Detect which cell encompasses the target text, then output its (X, Y) center coordinate. 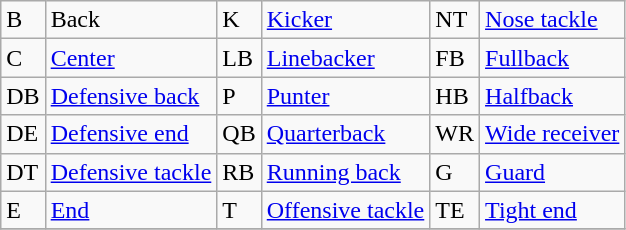
C (23, 58)
Linebacker (346, 58)
Offensive tackle (346, 210)
Quarterback (346, 134)
Defensive end (131, 134)
Wide receiver (552, 134)
QB (239, 134)
Halfback (552, 96)
RB (239, 172)
T (239, 210)
Kicker (346, 20)
K (239, 20)
HB (455, 96)
LB (239, 58)
Tight end (552, 210)
Running back (346, 172)
E (23, 210)
End (131, 210)
DE (23, 134)
Punter (346, 96)
Back (131, 20)
P (239, 96)
FB (455, 58)
DB (23, 96)
NT (455, 20)
Guard (552, 172)
B (23, 20)
DT (23, 172)
Fullback (552, 58)
G (455, 172)
TE (455, 210)
Center (131, 58)
Defensive tackle (131, 172)
WR (455, 134)
Defensive back (131, 96)
Nose tackle (552, 20)
